Extract the (X, Y) coordinate from the center of the cell holding the provided text.  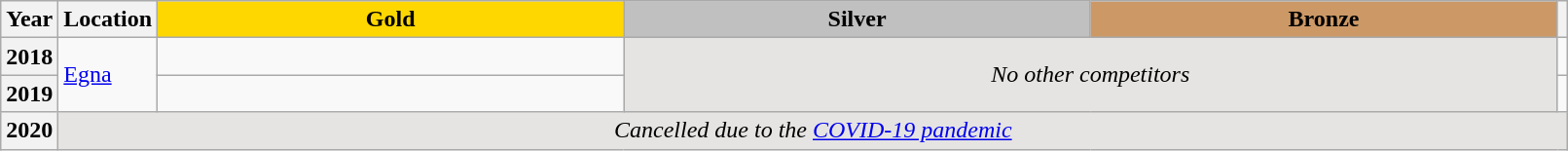
2018 (29, 57)
No other competitors (1090, 75)
Cancelled due to the COVID-19 pandemic (814, 131)
Location (108, 19)
2019 (29, 94)
Silver (857, 19)
Bronze (1324, 19)
Egna (108, 75)
Year (29, 19)
2020 (29, 131)
Gold (391, 19)
